Pinpoint the cell where the given text exists, returning its [X, Y] midpoint coordinate. 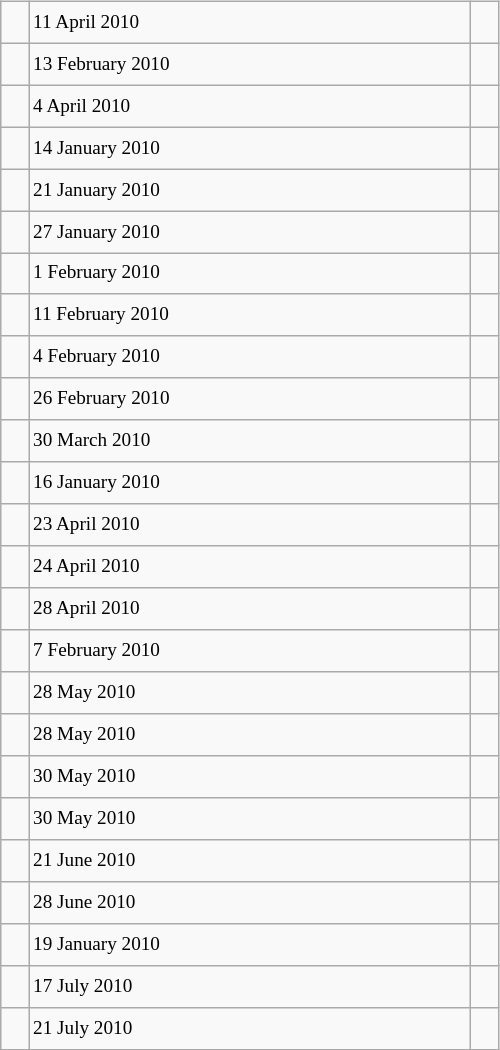
21 January 2010 [249, 190]
1 February 2010 [249, 274]
19 January 2010 [249, 944]
28 June 2010 [249, 902]
21 June 2010 [249, 861]
11 April 2010 [249, 22]
7 February 2010 [249, 651]
14 January 2010 [249, 148]
30 March 2010 [249, 441]
4 April 2010 [249, 106]
4 February 2010 [249, 357]
21 July 2010 [249, 1028]
11 February 2010 [249, 315]
28 April 2010 [249, 609]
27 January 2010 [249, 232]
17 July 2010 [249, 986]
13 February 2010 [249, 64]
23 April 2010 [249, 525]
24 April 2010 [249, 567]
26 February 2010 [249, 399]
16 January 2010 [249, 483]
